Identify which cell holds the provided text, then report its [x, y] central coordinate. 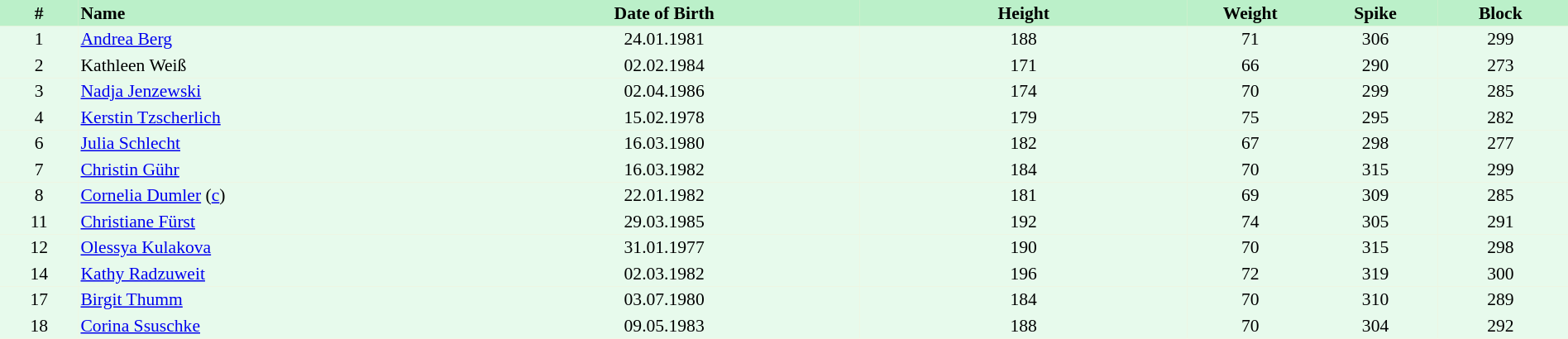
2 [39, 65]
3 [39, 91]
309 [1374, 195]
Cornelia Dumler (c) [273, 195]
305 [1374, 222]
14 [39, 274]
Kathy Radzuweit [273, 274]
182 [1024, 144]
Kerstin Tzscherlich [273, 117]
Christiane Fürst [273, 222]
66 [1250, 65]
Name [273, 13]
Kathleen Weiß [273, 65]
Andrea Berg [273, 40]
295 [1374, 117]
71 [1250, 40]
300 [1500, 274]
16.03.1980 [664, 144]
72 [1250, 274]
Birgit Thumm [273, 299]
24.01.1981 [664, 40]
74 [1250, 222]
192 [1024, 222]
Julia Schlecht [273, 144]
304 [1374, 326]
03.07.1980 [664, 299]
291 [1500, 222]
02.04.1986 [664, 91]
290 [1374, 65]
31.01.1977 [664, 248]
# [39, 13]
6 [39, 144]
179 [1024, 117]
282 [1500, 117]
292 [1500, 326]
Weight [1250, 13]
4 [39, 117]
Block [1500, 13]
02.02.1984 [664, 65]
18 [39, 326]
12 [39, 248]
7 [39, 169]
17 [39, 299]
02.03.1982 [664, 274]
69 [1250, 195]
310 [1374, 299]
196 [1024, 274]
306 [1374, 40]
09.05.1983 [664, 326]
289 [1500, 299]
29.03.1985 [664, 222]
75 [1250, 117]
22.01.1982 [664, 195]
Spike [1374, 13]
8 [39, 195]
174 [1024, 91]
Height [1024, 13]
11 [39, 222]
67 [1250, 144]
171 [1024, 65]
1 [39, 40]
181 [1024, 195]
Olessya Kulakova [273, 248]
319 [1374, 274]
277 [1500, 144]
190 [1024, 248]
15.02.1978 [664, 117]
Nadja Jenzewski [273, 91]
Christin Gühr [273, 169]
Corina Ssuschke [273, 326]
16.03.1982 [664, 169]
273 [1500, 65]
Date of Birth [664, 13]
